Scan for the cell matching the given text and deliver its [x, y] coordinate at center. 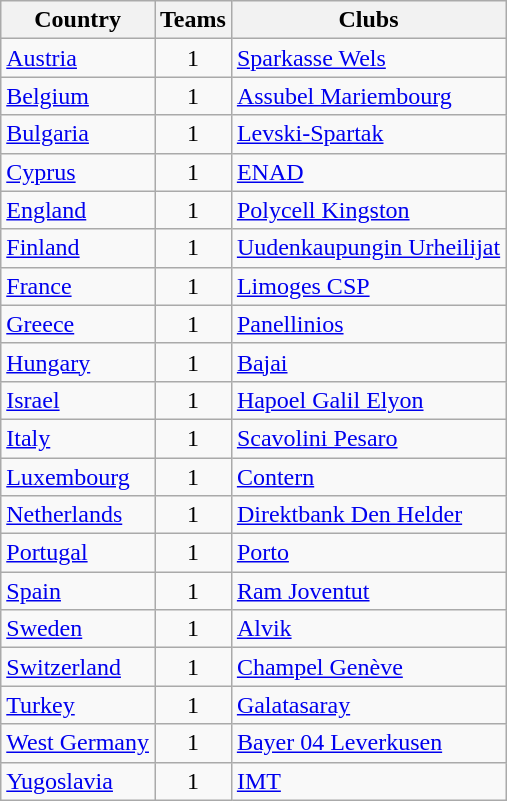
Alvik [368, 629]
IMT [368, 781]
Limoges CSP [368, 286]
France [78, 286]
Sweden [78, 629]
Netherlands [78, 515]
Portugal [78, 553]
Teams [192, 20]
Israel [78, 400]
Polycell Kingston [368, 210]
Levski-Spartak [368, 134]
Cyprus [78, 172]
Austria [78, 58]
Turkey [78, 705]
Luxembourg [78, 477]
Champel Genève [368, 667]
Hungary [78, 362]
Spain [78, 591]
Greece [78, 324]
Italy [78, 438]
Scavolini Pesaro [368, 438]
Porto [368, 553]
Belgium [78, 96]
Bajai [368, 362]
Assubel Mariembourg [368, 96]
Yugoslavia [78, 781]
England [78, 210]
Bulgaria [78, 134]
West Germany [78, 743]
Bayer 04 Leverkusen [368, 743]
Clubs [368, 20]
Country [78, 20]
Switzerland [78, 667]
Finland [78, 248]
ENAD [368, 172]
Direktbank Den Helder [368, 515]
Panellinios [368, 324]
Galatasaray [368, 705]
Uudenkaupungin Urheilijat [368, 248]
Hapoel Galil Elyon [368, 400]
Ram Joventut [368, 591]
Sparkasse Wels [368, 58]
Contern [368, 477]
